Detect which cell encompasses the target text, then output its [x, y] center coordinate. 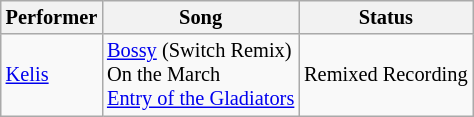
Bossy (Switch Remix) On the March Entry of the Gladiators [200, 75]
Status [386, 17]
Kelis [52, 75]
Song [200, 17]
Remixed Recording [386, 75]
Performer [52, 17]
